Search for the cell housing the specified text and yield its (X, Y) center coordinate. 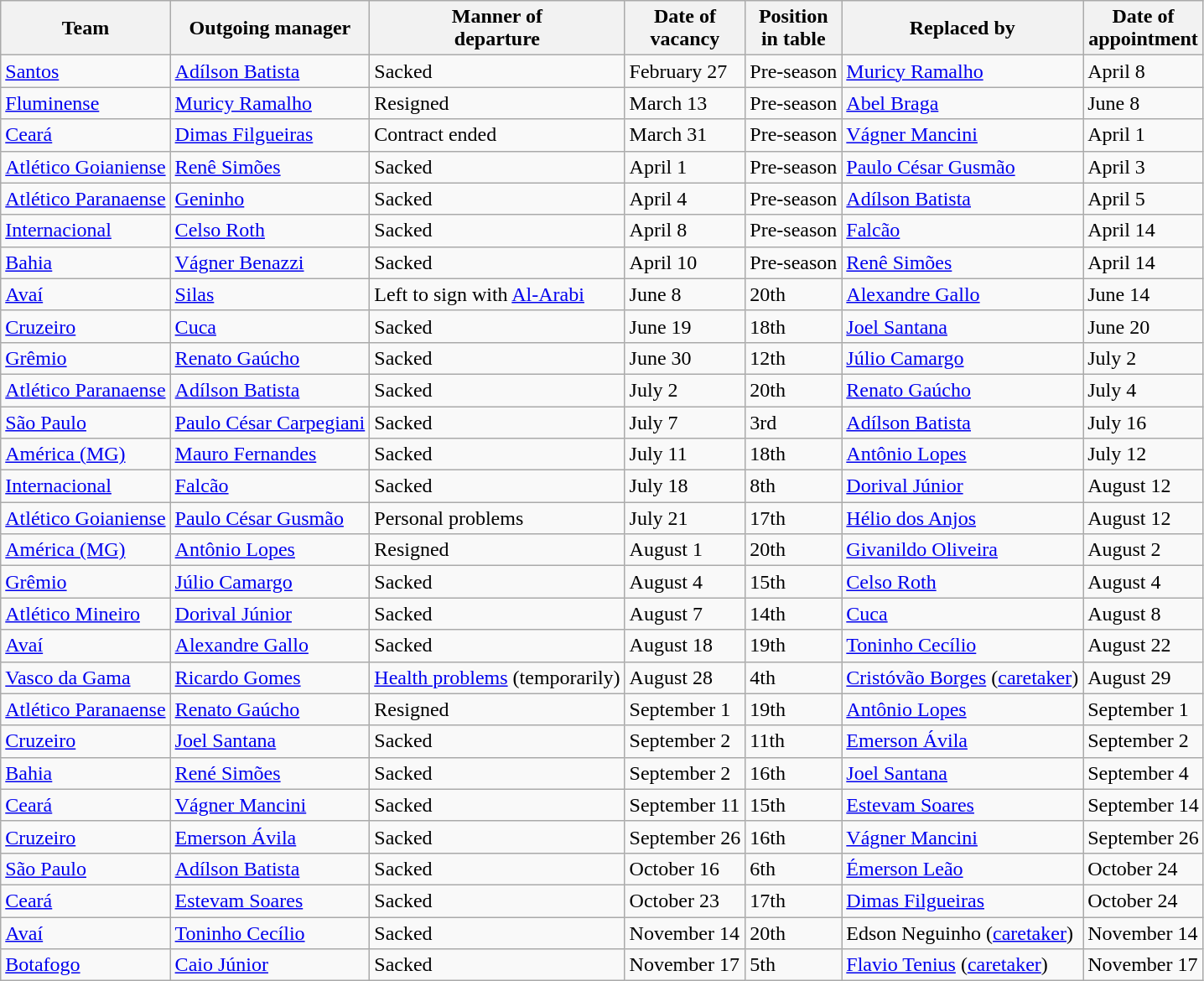
April 4 (685, 199)
Replaced by (963, 29)
Flavio Tenius (caretaker) (963, 965)
March 13 (685, 103)
August 8 (1144, 614)
June 20 (1144, 326)
February 27 (685, 71)
Caio Júnior (270, 965)
Cristóvão Borges (caretaker) (963, 677)
Abel Braga (963, 103)
April 3 (1144, 167)
August 28 (685, 677)
Vágner Benazzi (270, 262)
Botafogo (86, 965)
Health problems (temporarily) (497, 677)
Contract ended (497, 135)
Hélio dos Anjos (963, 518)
March 31 (685, 135)
Outgoing manager (270, 29)
August 7 (685, 614)
Fluminense (86, 103)
July 4 (1144, 390)
14th (793, 614)
September 4 (1144, 773)
Left to sign with Al-Arabi (497, 294)
July 11 (685, 454)
July 18 (685, 486)
July 16 (1144, 422)
Geninho (270, 199)
July 7 (685, 422)
July 12 (1144, 454)
11th (793, 741)
12th (793, 358)
August 1 (685, 550)
Mauro Fernandes (270, 454)
June 14 (1144, 294)
3rd (793, 422)
April 10 (685, 262)
Émerson Leão (963, 869)
Manner ofdeparture (497, 29)
Atlético Mineiro (86, 614)
6th (793, 869)
August 2 (1144, 550)
René Simões (270, 773)
September 11 (685, 805)
August 29 (1144, 677)
July 21 (685, 518)
Edson Neguinho (caretaker) (963, 933)
September 14 (1144, 805)
Team (86, 29)
June 30 (685, 358)
4th (793, 677)
Silas (270, 294)
Date ofappointment (1144, 29)
April 5 (1144, 199)
October 23 (685, 901)
Vasco da Gama (86, 677)
August 18 (685, 646)
June 19 (685, 326)
October 16 (685, 869)
8th (793, 486)
Date ofvacancy (685, 29)
Paulo César Carpegiani (270, 422)
Ricardo Gomes (270, 677)
Santos (86, 71)
August 22 (1144, 646)
5th (793, 965)
Positionin table (793, 29)
Personal problems (497, 518)
Givanildo Oliveira (963, 550)
